Capture the cell that displays the provided text and extract its [X, Y] central coordinate. 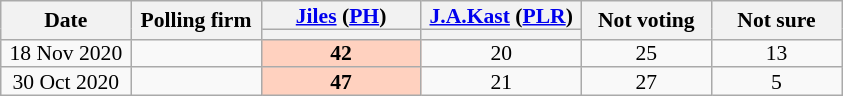
Not voting [646, 20]
Polling firm [196, 20]
Jiles (PH) [341, 15]
27 [646, 82]
42 [341, 53]
47 [341, 82]
25 [646, 53]
20 [501, 53]
30 Oct 2020 [66, 82]
Date [66, 20]
J.A.Kast (PLR) [501, 15]
5 [776, 82]
18 Nov 2020 [66, 53]
Not sure [776, 20]
13 [776, 53]
21 [501, 82]
